Determine the [X, Y] coordinate at the center of the cell enclosing the given text.  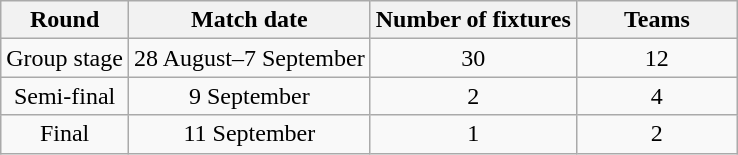
Semi-final [65, 96]
Group stage [65, 58]
11 September [249, 134]
Number of fixtures [473, 20]
9 September [249, 96]
Round [65, 20]
Final [65, 134]
4 [656, 96]
Teams [656, 20]
Match date [249, 20]
1 [473, 134]
28 August–7 September [249, 58]
12 [656, 58]
30 [473, 58]
